Detect which cell encompasses the target text, then output its [X, Y] center coordinate. 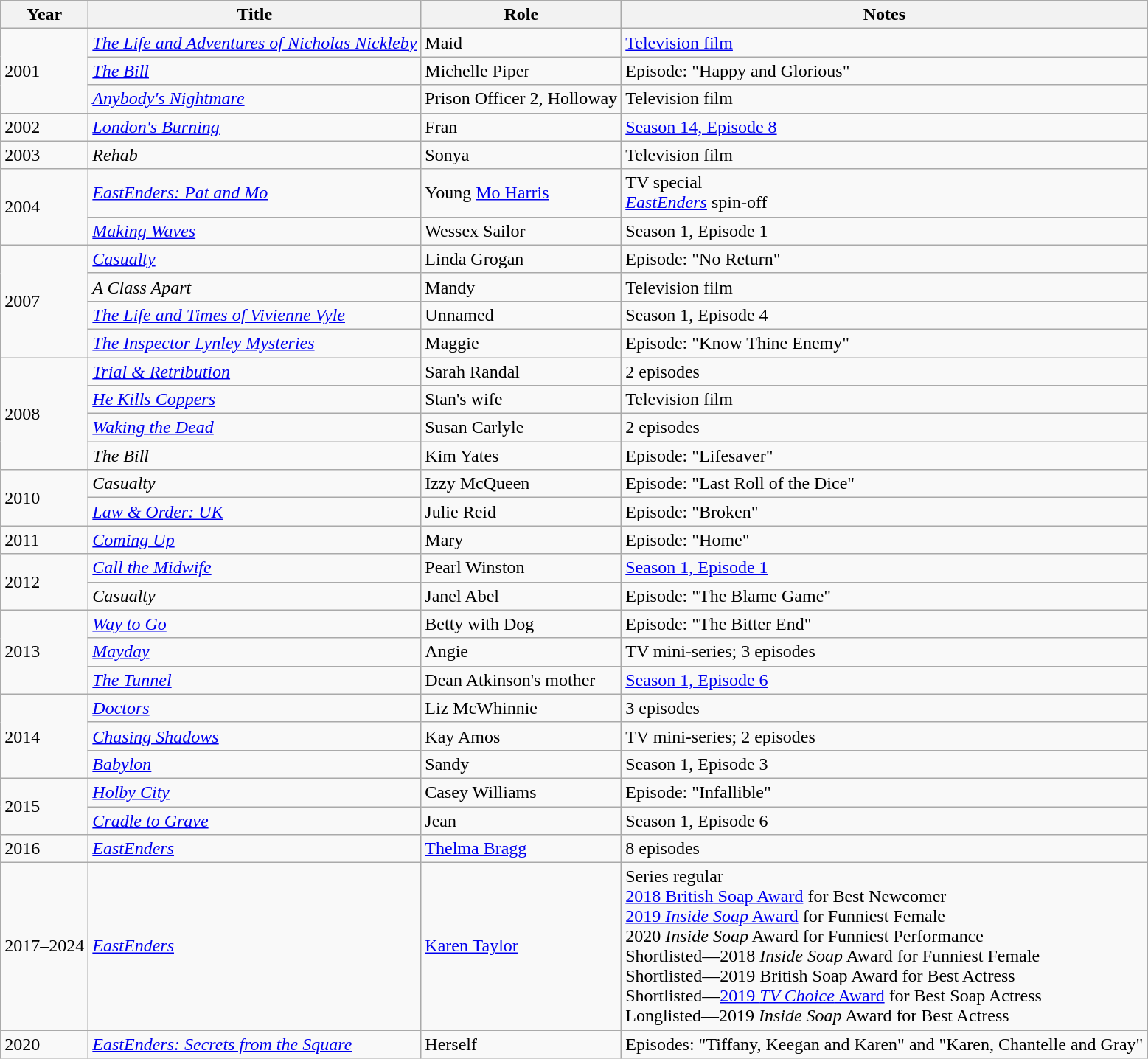
London's Burning [255, 127]
2011 [44, 540]
Episode: "Broken" [885, 512]
2010 [44, 498]
Way to Go [255, 624]
2008 [44, 413]
He Kills Coppers [255, 400]
Betty with Dog [521, 624]
Angie [521, 652]
2017–2024 [44, 947]
Thelma Bragg [521, 849]
Kay Amos [521, 736]
Year [44, 15]
Notes [885, 15]
Season 1, Episode 3 [885, 764]
Episode: "Know Thine Enemy" [885, 343]
Michelle Piper [521, 71]
2015 [44, 806]
Sandy [521, 764]
Episode: "Happy and Glorious" [885, 71]
Anybody's Nightmare [255, 99]
Episode: "The Bitter End" [885, 624]
Herself [521, 1044]
Call the Midwife [255, 568]
Doctors [255, 708]
Episode: "Last Roll of the Dice" [885, 484]
Wessex Sailor [521, 231]
The Life and Adventures of Nicholas Nickleby [255, 43]
Law & Order: UK [255, 512]
TV mini-series; 2 episodes [885, 736]
Fran [521, 127]
A Class Apart [255, 287]
Julie Reid [521, 512]
Role [521, 15]
Mayday [255, 652]
EastEnders: Pat and Mo [255, 193]
Janel Abel [521, 596]
Season 14, Episode 8 [885, 127]
Episode: "Infallible" [885, 792]
The Life and Times of Vivienne Vyle [255, 315]
8 episodes [885, 849]
Babylon [255, 764]
Episode: "No Return" [885, 259]
Pearl Winston [521, 568]
The Inspector Lynley Mysteries [255, 343]
2014 [44, 736]
Making Waves [255, 231]
Kim Yates [521, 456]
Episodes: "Tiffany, Keegan and Karen" and "Karen, Chantelle and Gray" [885, 1044]
Dean Atkinson's mother [521, 680]
Coming Up [255, 540]
Title [255, 15]
EastEnders: Secrets from the Square [255, 1044]
2002 [44, 127]
Trial & Retribution [255, 371]
Unnamed [521, 315]
Casey Williams [521, 792]
Episode: "Home" [885, 540]
Prison Officer 2, Holloway [521, 99]
Chasing Shadows [255, 736]
3 episodes [885, 708]
Maid [521, 43]
Maggie [521, 343]
Linda Grogan [521, 259]
2007 [44, 301]
2001 [44, 71]
The Tunnel [255, 680]
2012 [44, 582]
Holby City [255, 792]
Susan Carlyle [521, 428]
Karen Taylor [521, 947]
Episode: "Lifesaver" [885, 456]
Jean [521, 821]
Izzy McQueen [521, 484]
TV mini-series; 3 episodes [885, 652]
Episode: "The Blame Game" [885, 596]
Stan's wife [521, 400]
Mary [521, 540]
Sarah Randal [521, 371]
Sonya [521, 155]
2013 [44, 652]
2003 [44, 155]
TV special EastEnders spin-off [885, 193]
Young Mo Harris [521, 193]
Rehab [255, 155]
2004 [44, 206]
2020 [44, 1044]
Waking the Dead [255, 428]
2016 [44, 849]
Liz McWhinnie [521, 708]
Mandy [521, 287]
Season 1, Episode 4 [885, 315]
Cradle to Grave [255, 821]
